For the text-containing cell, return its midpoint in [x, y] coordinate format. 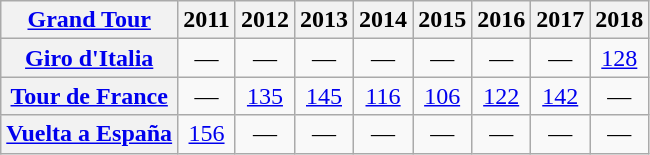
142 [560, 96]
Grand Tour [90, 20]
2015 [442, 20]
116 [384, 96]
2014 [384, 20]
2012 [264, 20]
Vuelta a España [90, 134]
2016 [502, 20]
2018 [620, 20]
2017 [560, 20]
122 [502, 96]
2011 [207, 20]
135 [264, 96]
145 [324, 96]
2013 [324, 20]
156 [207, 134]
128 [620, 58]
Giro d'Italia [90, 58]
106 [442, 96]
Tour de France [90, 96]
